Extract the (X, Y) coordinate from the center of the cell holding the provided text.  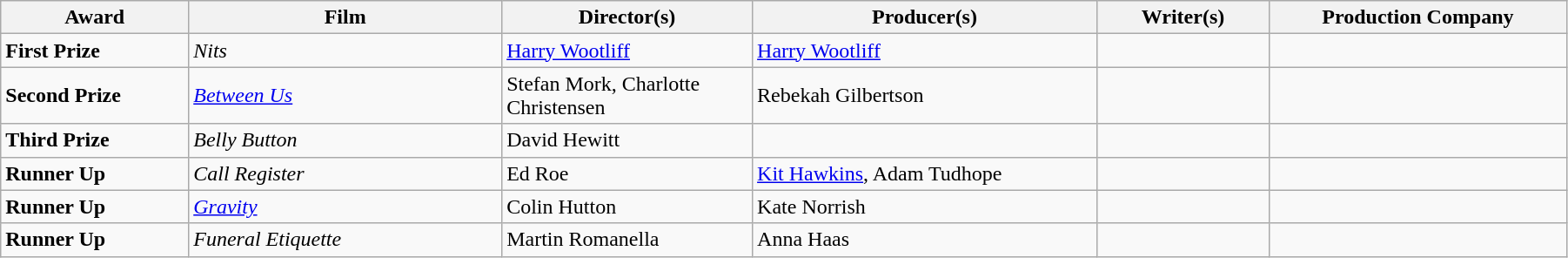
Nits (345, 51)
Writer(s) (1183, 17)
Third Prize (95, 140)
Colin Hutton (627, 207)
Second Prize (95, 96)
Between Us (345, 96)
Director(s) (627, 17)
Belly Button (345, 140)
Martin Romanella (627, 240)
Kate Norrish (925, 207)
David Hewitt (627, 140)
Stefan Mork, Charlotte Christensen (627, 96)
Ed Roe (627, 173)
Anna Haas (925, 240)
Kit Hawkins, Adam Tudhope (925, 173)
Award (95, 17)
Film (345, 17)
First Prize (95, 51)
Rebekah Gilbertson (925, 96)
Gravity (345, 207)
Production Company (1417, 17)
Producer(s) (925, 17)
Call Register (345, 173)
Funeral Etiquette (345, 240)
